Locate the cell with the specified text and output its [X, Y] center coordinate. 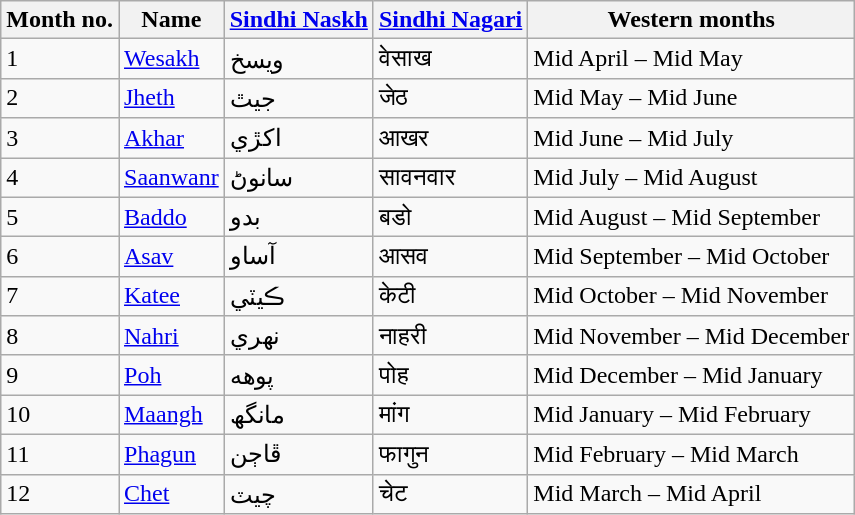
12 [60, 494]
5 [60, 217]
جيٿ [298, 98]
फागुन [450, 454]
जेठ [450, 98]
3 [60, 138]
Mid July – Mid August [692, 178]
آساو [298, 257]
Mid December – Mid January [692, 375]
वेसाख [450, 59]
8 [60, 336]
پوهه [298, 375]
Mid November – Mid December [692, 336]
नाहरी [450, 336]
4 [60, 178]
ڪيٽي [298, 296]
Katee [171, 296]
केटी [450, 296]
ويسخ [298, 59]
7 [60, 296]
اکڙي [298, 138]
पोह [450, 375]
9 [60, 375]
Mid March – Mid April [692, 494]
Maangh [171, 415]
2 [60, 98]
11 [60, 454]
Baddo [171, 217]
1 [60, 59]
6 [60, 257]
Mid January – Mid February [692, 415]
چيٽ [298, 494]
बडो [450, 217]
Mid June – Mid July [692, 138]
مانگھ [298, 415]
Akhar [171, 138]
نهري [298, 336]
Poh [171, 375]
Mid May – Mid June [692, 98]
Sindhi Nagari [450, 20]
سانوڻ [298, 178]
चेट [450, 494]
Mid August – Mid September [692, 217]
Asav [171, 257]
Name [171, 20]
Mid April – Mid May [692, 59]
Phagun [171, 454]
بدو [298, 217]
ڦاڄن [298, 454]
Mid October – Mid November [692, 296]
Jheth [171, 98]
मांग [450, 415]
Western months [692, 20]
Mid February – Mid March [692, 454]
Wesakh [171, 59]
Month no. [60, 20]
Nahri [171, 336]
Mid September – Mid October [692, 257]
Sindhi Naskh [298, 20]
10 [60, 415]
सावनवार [450, 178]
Chet [171, 494]
आसव [450, 257]
आखर [450, 138]
Saanwanr [171, 178]
